Detect which cell encompasses the target text, then output its [x, y] center coordinate. 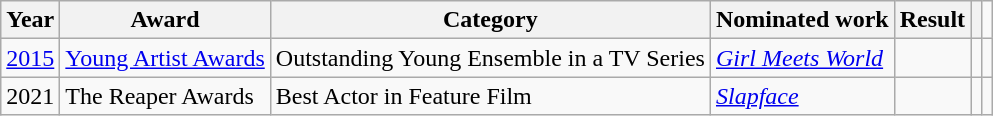
Award [165, 20]
Best Actor in Feature Film [490, 96]
Nominated work [802, 20]
Girl Meets World [802, 58]
The Reaper Awards [165, 96]
Category [490, 20]
2021 [30, 96]
Slapface [802, 96]
Result [932, 20]
Young Artist Awards [165, 58]
Year [30, 20]
2015 [30, 58]
Outstanding Young Ensemble in a TV Series [490, 58]
